Scan for the cell matching the given text and deliver its (X, Y) coordinate at center. 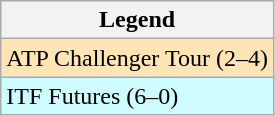
Legend (138, 20)
ITF Futures (6–0) (138, 96)
ATP Challenger Tour (2–4) (138, 58)
